Search for the cell housing the specified text and yield its (x, y) center coordinate. 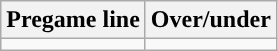
Over/under (210, 20)
Pregame line (74, 20)
